Find where the given text appears and provide that cell's center as (x, y) coordinate. 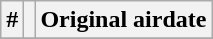
Original airdate (124, 20)
# (12, 20)
